Detect which cell encompasses the target text, then output its [X, Y] center coordinate. 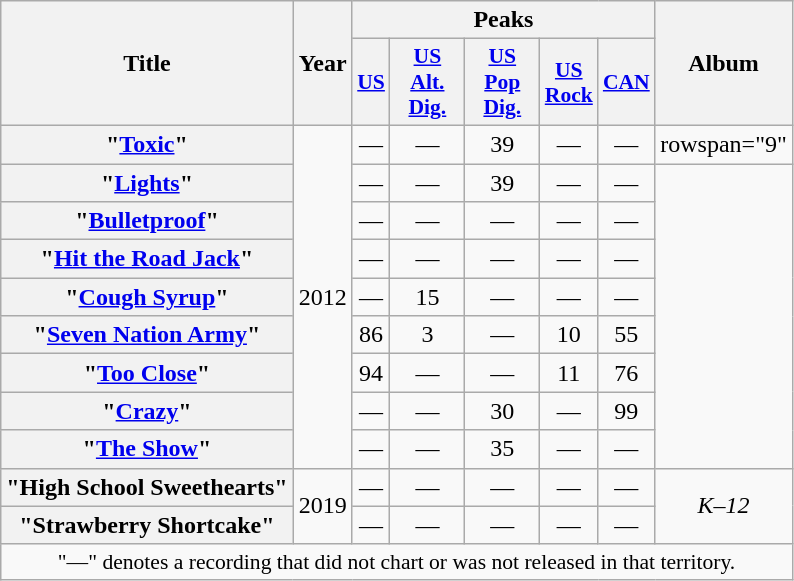
"Crazy" [147, 411]
Peaks [504, 20]
rowspan="9" [724, 144]
10 [569, 335]
USRock [569, 82]
55 [626, 335]
35 [502, 449]
"Cough Syrup" [147, 297]
USAlt.Dig. [428, 82]
3 [428, 335]
USPopDig. [502, 82]
2019 [322, 506]
"The Show" [147, 449]
86 [371, 335]
94 [371, 373]
"Seven Nation Army" [147, 335]
"Strawberry Shortcake" [147, 525]
"Bulletproof" [147, 221]
Album [724, 64]
CAN [626, 82]
99 [626, 411]
76 [626, 373]
Title [147, 64]
Year [322, 64]
"Lights" [147, 183]
US [371, 82]
"Too Close" [147, 373]
2012 [322, 296]
"High School Sweethearts" [147, 487]
"Toxic" [147, 144]
11 [569, 373]
15 [428, 297]
K–12 [724, 506]
"—" denotes a recording that did not chart or was not released in that territory. [397, 562]
"Hit the Road Jack" [147, 259]
30 [502, 411]
